Locate the cell with the specified text and output its (X, Y) center coordinate. 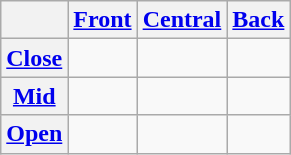
Close (34, 58)
Mid (34, 96)
Front (102, 20)
Central (182, 20)
Open (34, 134)
Back (258, 20)
